For the text-containing cell, return its midpoint in (x, y) coordinate format. 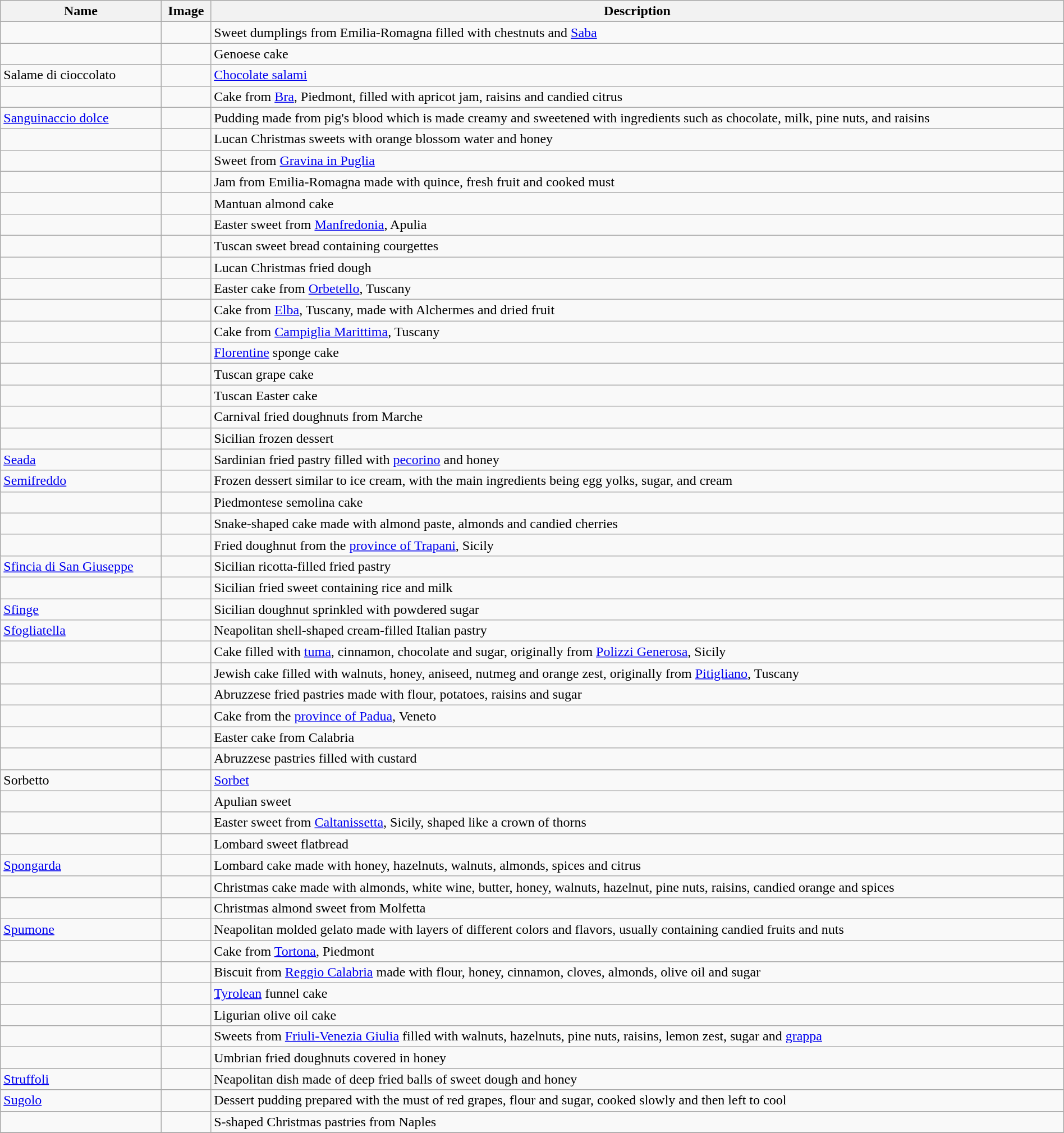
Sorbetto (81, 780)
Tuscan Easter cake (638, 396)
Sweet dumplings from Emilia-Romagna filled with chestnuts and Saba (638, 33)
Dessert pudding prepared with the must of red grapes, flour and sugar, cooked slowly and then left to cool (638, 1100)
Tuscan sweet bread containing courgettes (638, 246)
Genoese cake (638, 54)
Florentine sponge cake (638, 353)
Sweets from Friuli-Venezia Giulia filled with walnuts, hazelnuts, pine nuts, raisins, lemon zest, sugar and grappa (638, 1036)
Jewish cake filled with walnuts, honey, aniseed, nutmeg and orange zest, originally from Pitigliano, Tuscany (638, 673)
Piedmontese semolina cake (638, 502)
Christmas almond sweet from Molfetta (638, 908)
Snake-shaped cake made with almond paste, almonds and candied cherries (638, 524)
Cake filled with tuma, cinnamon, chocolate and sugar, originally from Polizzi Generosa, Sicily (638, 652)
Cake from the province of Padua, Veneto (638, 716)
Neapolitan shell-shaped cream-filled Italian pastry (638, 631)
Seada (81, 460)
Sicilian fried sweet containing rice and milk (638, 588)
Lucan Christmas fried dough (638, 268)
Sardinian fried pastry filled with pecorino and honey (638, 460)
Christmas cake made with almonds, white wine, butter, honey, walnuts, hazelnut, pine nuts, raisins, candied orange and spices (638, 887)
Tyrolean funnel cake (638, 994)
Sicilian frozen dessert (638, 438)
Easter cake from Calabria (638, 737)
Abruzzese pastries filled with custard (638, 759)
Abruzzese fried pastries made with flour, potatoes, raisins and sugar (638, 695)
S-shaped Christmas pastries from Naples (638, 1122)
Cake from Elba, Tuscany, made with Alchermes and dried fruit (638, 310)
Easter sweet from Caltanissetta, Sicily, shaped like a crown of thorns (638, 823)
Sicilian ricotta-filled fried pastry (638, 566)
Lombard cake made with honey, hazelnuts, walnuts, almonds, spices and citrus (638, 865)
Sweet from Gravina in Puglia (638, 160)
Fried doughnut from the province of Trapani, Sicily (638, 545)
Neapolitan molded gelato made with layers of different colors and flavors, usually containing candied fruits and nuts (638, 929)
Neapolitan dish made of deep fried balls of sweet dough and honey (638, 1079)
Sicilian doughnut sprinkled with powdered sugar (638, 609)
Sanguinaccio dolce (81, 118)
Pudding made from pig's blood which is made creamy and sweetened with ingredients such as chocolate, milk, pine nuts, and raisins (638, 118)
Spumone (81, 929)
Sfinge (81, 609)
Apulian sweet (638, 801)
Lucan Christmas sweets with orange blossom water and honey (638, 139)
Sfogliatella (81, 631)
Mantuan almond cake (638, 203)
Frozen dessert similar to ice cream, with the main ingredients being egg yolks, sugar, and cream (638, 481)
Chocolate salami (638, 75)
Spongarda (81, 865)
Tuscan grape cake (638, 374)
Biscuit from Reggio Calabria made with flour, honey, cinnamon, cloves, almonds, olive oil and sugar (638, 973)
Name (81, 11)
Salame di cioccolato (81, 75)
Description (638, 11)
Semifreddo (81, 481)
Carnival fried doughnuts from Marche (638, 417)
Cake from Bra, Piedmont, filled with apricot jam, raisins and candied citrus (638, 97)
Struffoli (81, 1079)
Easter cake from Orbetello, Tuscany (638, 289)
Ligurian olive oil cake (638, 1015)
Sorbet (638, 780)
Easter sweet from Manfredonia, Apulia (638, 224)
Sugolo (81, 1100)
Cake from Tortona, Piedmont (638, 951)
Jam from Emilia-Romagna made with quince, fresh fruit and cooked must (638, 182)
Lombard sweet flatbread (638, 844)
Cake from Campiglia Marittima, Tuscany (638, 332)
Sfincia di San Giuseppe (81, 566)
Umbrian fried doughnuts covered in honey (638, 1058)
Image (186, 11)
